Identify which cell holds the provided text, then report its [X, Y] central coordinate. 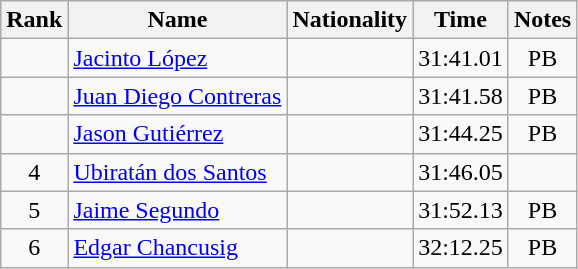
31:52.13 [461, 210]
Nationality [350, 20]
32:12.25 [461, 248]
Time [461, 20]
Jason Gutiérrez [178, 134]
Juan Diego Contreras [178, 96]
Edgar Chancusig [178, 248]
6 [34, 248]
Jacinto López [178, 58]
Ubiratán dos Santos [178, 172]
Rank [34, 20]
4 [34, 172]
Jaime Segundo [178, 210]
Notes [542, 20]
5 [34, 210]
Name [178, 20]
31:41.01 [461, 58]
31:44.25 [461, 134]
31:41.58 [461, 96]
31:46.05 [461, 172]
